Pinpoint the cell where the given text exists, returning its [x, y] midpoint coordinate. 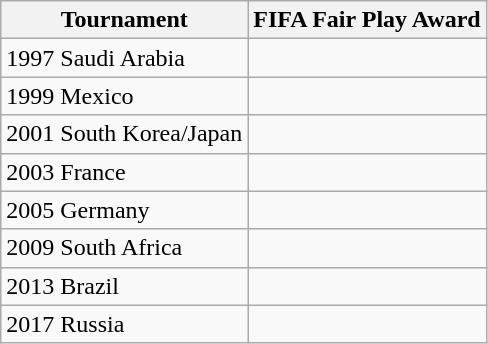
2017 Russia [124, 324]
1997 Saudi Arabia [124, 58]
2013 Brazil [124, 286]
1999 Mexico [124, 96]
FIFA Fair Play Award [367, 20]
2009 South Africa [124, 248]
Tournament [124, 20]
2003 France [124, 172]
2005 Germany [124, 210]
2001 South Korea/Japan [124, 134]
